Output the (X, Y) coordinate of the center of the cell containing the given text.  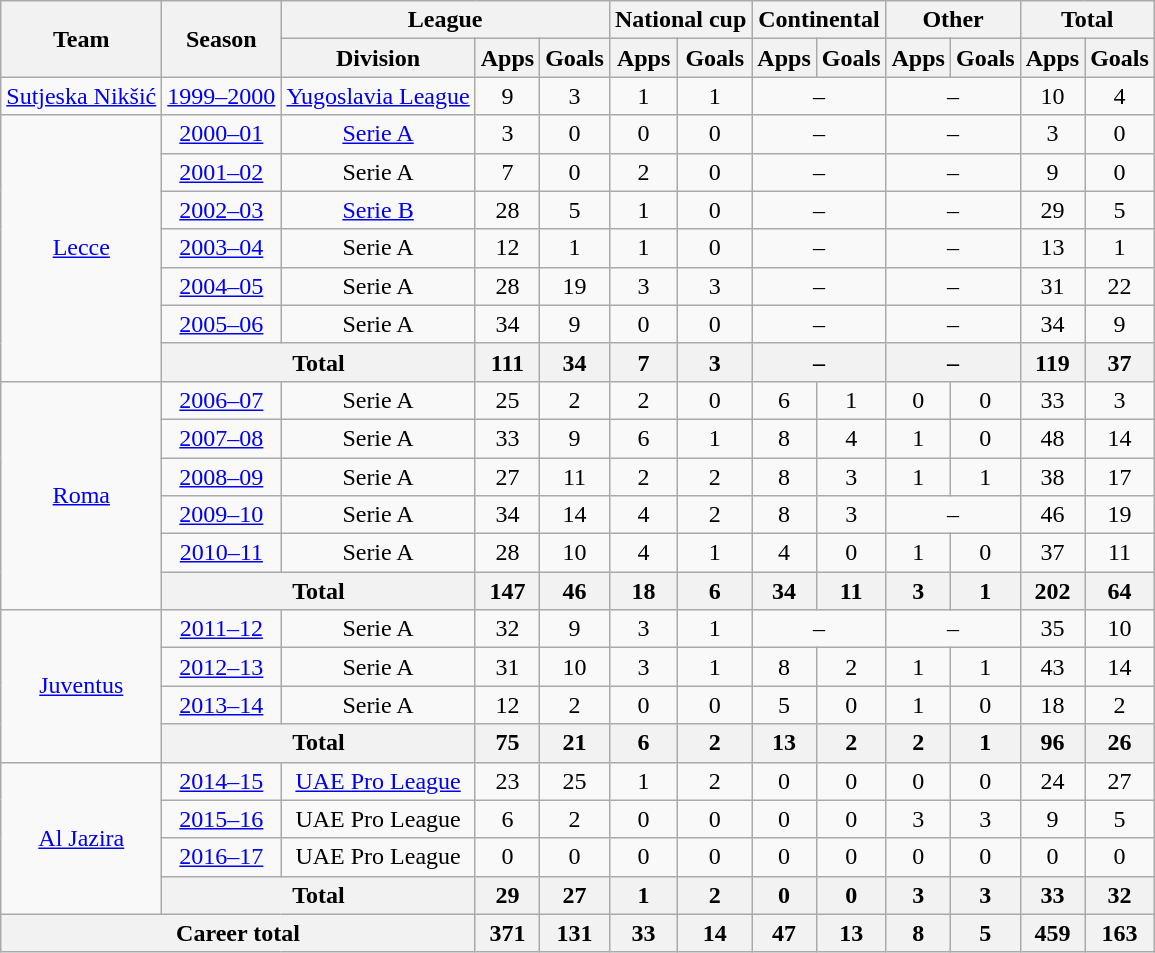
Yugoslavia League (378, 96)
17 (1120, 477)
Other (953, 20)
Lecce (82, 248)
2009–10 (222, 515)
Division (378, 58)
38 (1052, 477)
163 (1120, 933)
2015–16 (222, 819)
2016–17 (222, 857)
Career total (238, 933)
22 (1120, 286)
2000–01 (222, 134)
2007–08 (222, 438)
2002–03 (222, 210)
Al Jazira (82, 838)
35 (1052, 629)
2013–14 (222, 705)
26 (1120, 743)
Roma (82, 495)
2010–11 (222, 553)
National cup (680, 20)
2003–04 (222, 248)
202 (1052, 591)
147 (507, 591)
1999–2000 (222, 96)
Team (82, 39)
21 (575, 743)
459 (1052, 933)
Sutjeska Nikšić (82, 96)
2006–07 (222, 400)
64 (1120, 591)
75 (507, 743)
47 (784, 933)
2004–05 (222, 286)
131 (575, 933)
2011–12 (222, 629)
2014–15 (222, 781)
Continental (819, 20)
96 (1052, 743)
Juventus (82, 686)
2012–13 (222, 667)
2001–02 (222, 172)
43 (1052, 667)
2008–09 (222, 477)
48 (1052, 438)
2005–06 (222, 324)
Serie B (378, 210)
23 (507, 781)
League (446, 20)
24 (1052, 781)
119 (1052, 362)
111 (507, 362)
Season (222, 39)
371 (507, 933)
